From the cell containing the given text, extract its center point as [X, Y] coordinate. 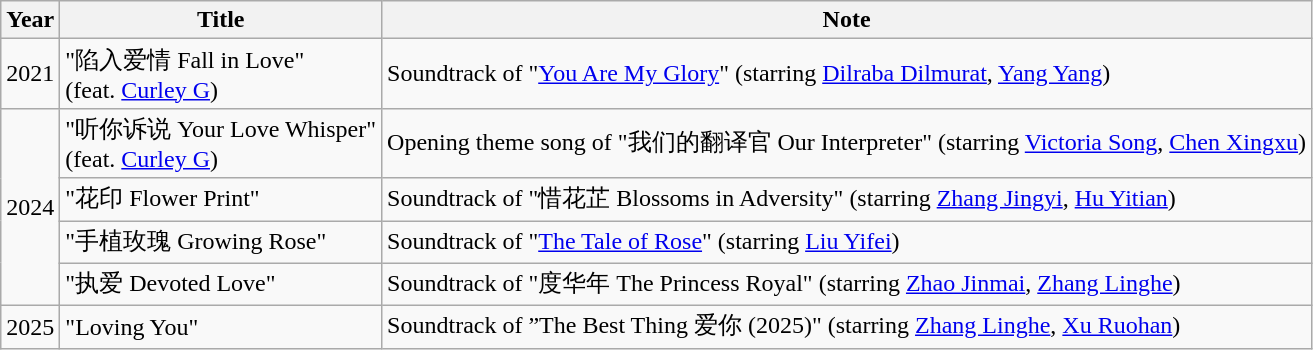
2024 [30, 206]
Soundtrack of "You Are My Glory" (starring Dilraba Dilmurat, Yang Yang) [847, 74]
Title [221, 20]
Soundtrack of "惜花芷 Blossoms in Adversity" (starring Zhang Jingyi, Hu Yitian) [847, 200]
"Loving You" [221, 328]
Year [30, 20]
"执爱 Devoted Love" [221, 284]
2021 [30, 74]
Soundtrack of "The Tale of Rose" (starring Liu Yifei) [847, 242]
Soundtrack of "度华年 The Princess Royal" (starring Zhao Jinmai, Zhang Linghe) [847, 284]
Soundtrack of ”The Best Thing 爱你 (2025)" (starring Zhang Linghe, Xu Ruohan) [847, 328]
"手植玫瑰 Growing Rose" [221, 242]
Opening theme song of "我们的翻译官 Our Interpreter" (starring Victoria Song, Chen Xingxu) [847, 143]
Note [847, 20]
"听你诉说 Your Love Whisper" (feat. Curley G) [221, 143]
"花印 Flower Print" [221, 200]
2025 [30, 328]
"陷入爱情 Fall in Love" (feat. Curley G) [221, 74]
